Find where the given text appears and provide that cell's center as (x, y) coordinate. 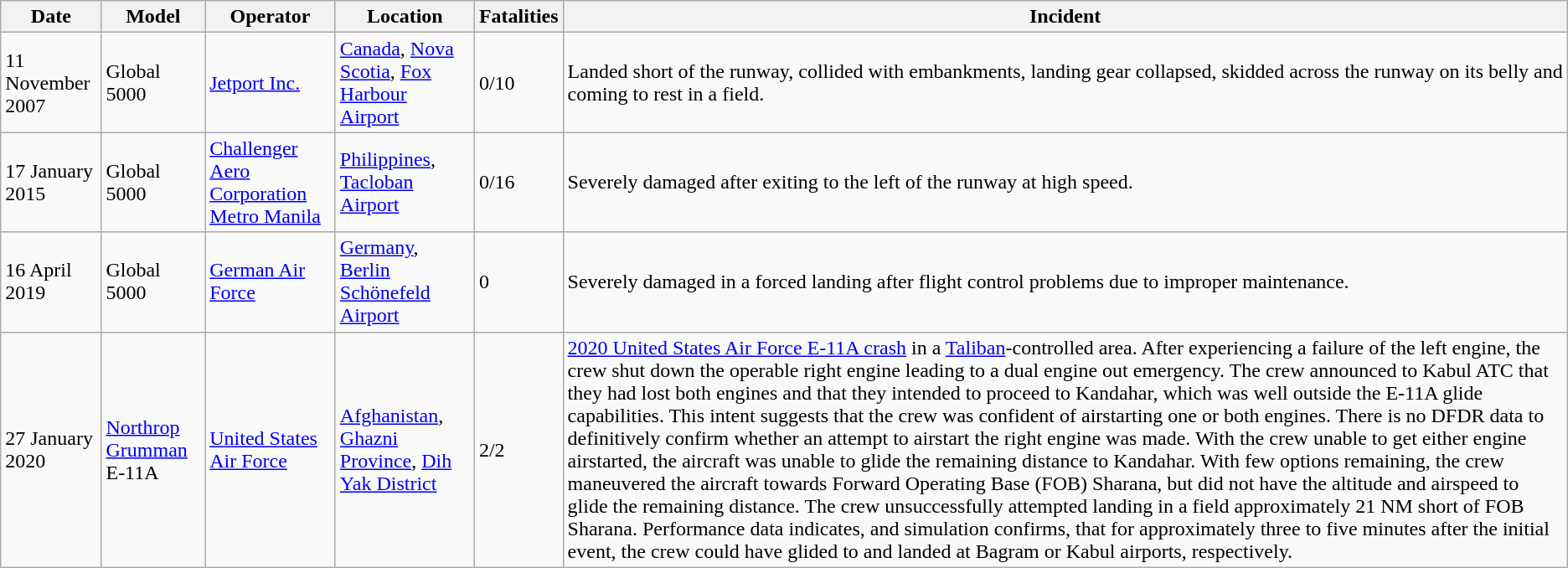
Challenger Aero Corporation Metro Manila (271, 183)
0/16 (518, 183)
27 January 2020 (51, 449)
German Air Force (271, 281)
2/2 (518, 449)
16 April 2019 (51, 281)
11 November 2007 (51, 82)
Severely damaged after exiting to the left of the runway at high speed. (1065, 183)
Severely damaged in a forced landing after flight control problems due to improper maintenance. (1065, 281)
Canada, Nova Scotia, Fox Harbour Airport (405, 82)
Date (51, 17)
Jetport Inc. (271, 82)
Philippines, Tacloban Airport (405, 183)
0/10 (518, 82)
Fatalities (518, 17)
17 January 2015 (51, 183)
Incident (1065, 17)
Germany, Berlin Schönefeld Airport (405, 281)
Northrop Grumman E-11A (153, 449)
Afghanistan, Ghazni Province, Dih Yak District (405, 449)
Landed short of the runway, collided with embankments, landing gear collapsed, skidded across the runway on its belly and coming to rest in a field. (1065, 82)
Operator (271, 17)
0 (518, 281)
Location (405, 17)
United States Air Force (271, 449)
Model (153, 17)
